For the text-containing cell, return its midpoint in [x, y] coordinate format. 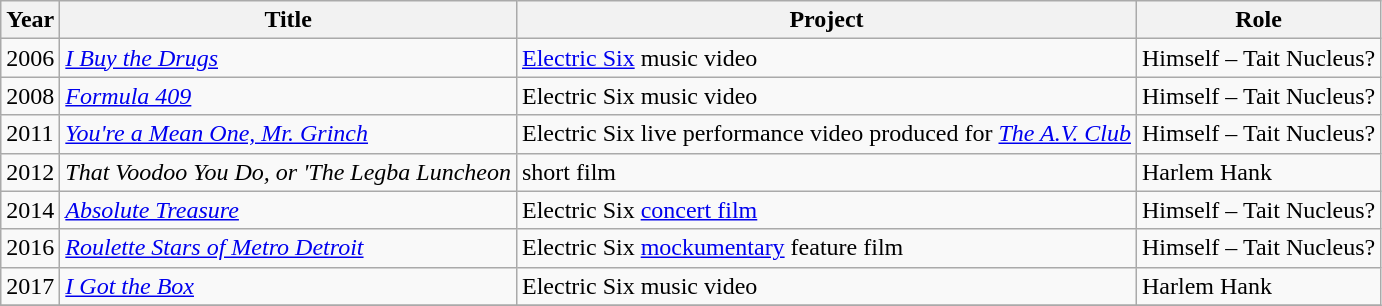
Absolute Treasure [288, 210]
Role [1259, 20]
Roulette Stars of Metro Detroit [288, 248]
Electric Six mockumentary feature film [826, 248]
Electric Six concert film [826, 210]
2008 [30, 96]
I Buy the Drugs [288, 58]
You're a Mean One, Mr. Grinch [288, 134]
2011 [30, 134]
Title [288, 20]
I Got the Box [288, 286]
Project [826, 20]
Electric Six live performance video produced for The A.V. Club [826, 134]
2012 [30, 172]
short film [826, 172]
2006 [30, 58]
Formula 409 [288, 96]
That Voodoo You Do, or 'The Legba Luncheon [288, 172]
2016 [30, 248]
2017 [30, 286]
2014 [30, 210]
Year [30, 20]
